Capture the cell that displays the provided text and extract its (x, y) central coordinate. 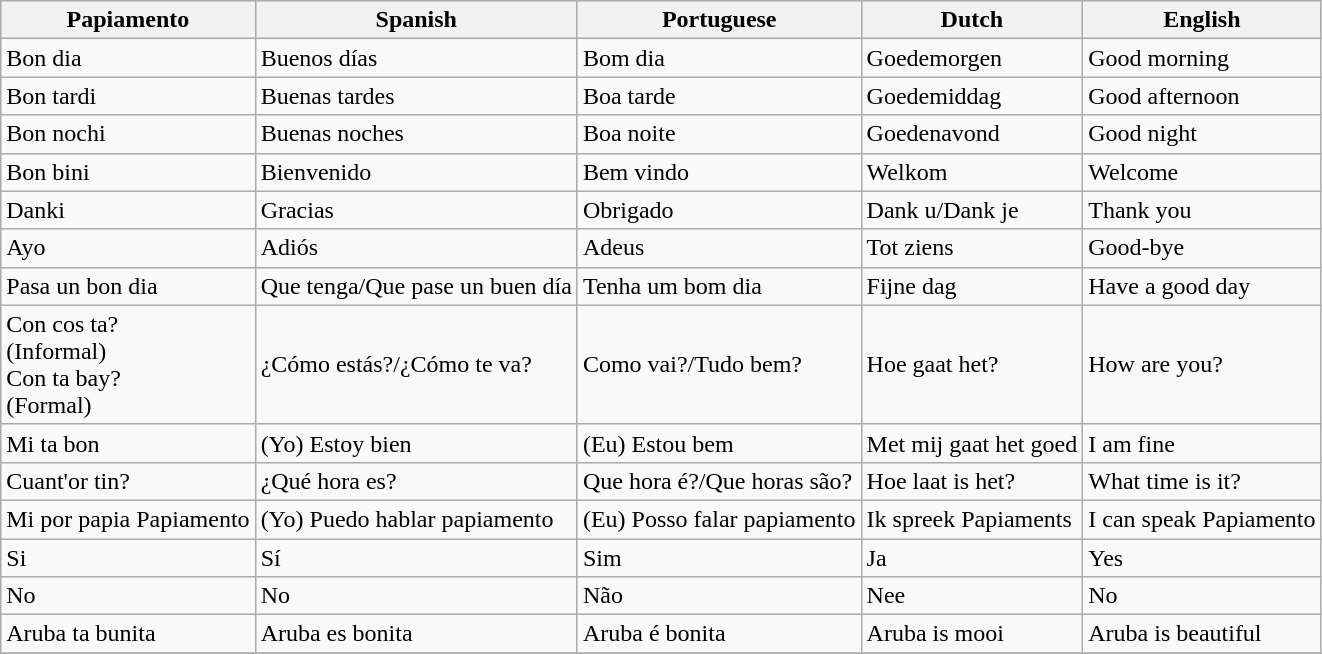
I am fine (1202, 443)
Hoe gaat het? (972, 364)
Fijne dag (972, 286)
Que tenga/Que pase un buen día (416, 286)
(Eu) Posso falar papiamento (719, 519)
Bon bini (128, 172)
Boa tarde (719, 96)
(Yo) Estoy bien (416, 443)
Buenas tardes (416, 96)
Sí (416, 557)
How are you? (1202, 364)
Have a good day (1202, 286)
Gracias (416, 210)
Good night (1202, 134)
Aruba ta bunita (128, 634)
Met mij gaat het goed (972, 443)
Spanish (416, 20)
Danki (128, 210)
Aruba is beautiful (1202, 634)
Adeus (719, 248)
Ayo (128, 248)
Aruba é bonita (719, 634)
Buenas noches (416, 134)
Portuguese (719, 20)
Que hora é?/Que horas são? (719, 481)
Obrigado (719, 210)
Good-bye (1202, 248)
Aruba es bonita (416, 634)
(Yo) Puedo hablar papiamento (416, 519)
Dutch (972, 20)
Yes (1202, 557)
Bon nochi (128, 134)
Adiós (416, 248)
Goedemiddag (972, 96)
Hoe laat is het? (972, 481)
Mi por papia Papiamento (128, 519)
Cuant'or tin? (128, 481)
Bienvenido (416, 172)
¿Qué hora es? (416, 481)
Goedemorgen (972, 58)
Pasa un bon dia (128, 286)
Si (128, 557)
Goedenavond (972, 134)
Con cos ta?(Informal)Con ta bay?(Formal) (128, 364)
Dank u/Dank je (972, 210)
Tot ziens (972, 248)
Papiamento (128, 20)
Bon tardi (128, 96)
Bon dia (128, 58)
Mi ta bon (128, 443)
Bem vindo (719, 172)
Ik spreek Papiaments (972, 519)
Sim (719, 557)
Tenha um bom dia (719, 286)
¿Cómo estás?/¿Cómo te va? (416, 364)
English (1202, 20)
Como vai?/Tudo bem? (719, 364)
Bom dia (719, 58)
Good morning (1202, 58)
Nee (972, 596)
(Eu) Estou bem (719, 443)
Boa noite (719, 134)
Não (719, 596)
Aruba is mooi (972, 634)
What time is it? (1202, 481)
Buenos días (416, 58)
I can speak Papiamento (1202, 519)
Ja (972, 557)
Good afternoon (1202, 96)
Thank you (1202, 210)
Welcome (1202, 172)
Welkom (972, 172)
